From the cell containing the given text, extract its center point as (x, y) coordinate. 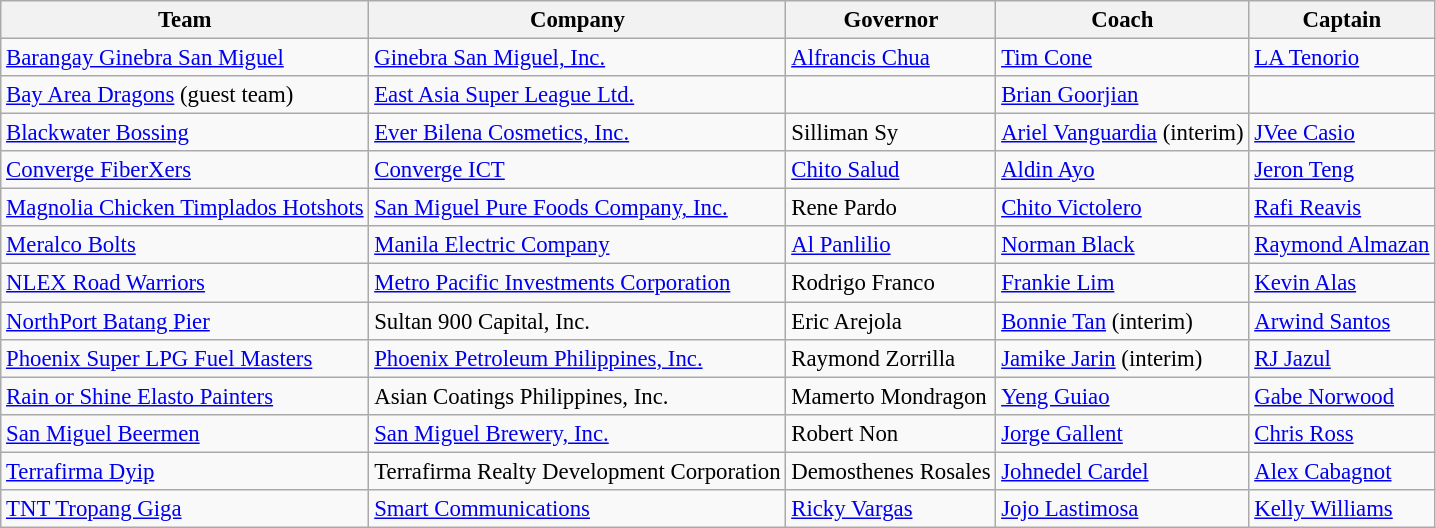
Barangay Ginebra San Miguel (185, 58)
Company (578, 20)
JVee Casio (1342, 133)
Alex Cabagnot (1342, 471)
Rene Pardo (891, 208)
Bay Area Dragons (guest team) (185, 95)
San Miguel Brewery, Inc. (578, 433)
Asian Coatings Philippines, Inc. (578, 396)
Phoenix Petroleum Philippines, Inc. (578, 358)
Arwind Santos (1342, 321)
Captain (1342, 20)
Phoenix Super LPG Fuel Masters (185, 358)
San Miguel Pure Foods Company, Inc. (578, 208)
RJ Jazul (1342, 358)
Governor (891, 20)
Chito Victolero (1122, 208)
Sultan 900 Capital, Inc. (578, 321)
Blackwater Bossing (185, 133)
Silliman Sy (891, 133)
Bonnie Tan (interim) (1122, 321)
Ever Bilena Cosmetics, Inc. (578, 133)
Smart Communications (578, 509)
Jamike Jarin (interim) (1122, 358)
Alfrancis Chua (891, 58)
Jojo Lastimosa (1122, 509)
Gabe Norwood (1342, 396)
East Asia Super League Ltd. (578, 95)
TNT Tropang Giga (185, 509)
Raymond Almazan (1342, 245)
Ariel Vanguardia (interim) (1122, 133)
Chris Ross (1342, 433)
Mamerto Mondragon (891, 396)
Robert Non (891, 433)
San Miguel Beermen (185, 433)
Kevin Alas (1342, 283)
Magnolia Chicken Timplados Hotshots (185, 208)
Team (185, 20)
Terrafirma Realty Development Corporation (578, 471)
Jorge Gallent (1122, 433)
Eric Arejola (891, 321)
Al Panlilio (891, 245)
Terrafirma Dyip (185, 471)
Rafi Reavis (1342, 208)
Aldin Ayo (1122, 170)
Rain or Shine Elasto Painters (185, 396)
Rodrigo Franco (891, 283)
NorthPort Batang Pier (185, 321)
Converge FiberXers (185, 170)
Chito Salud (891, 170)
LA Tenorio (1342, 58)
Yeng Guiao (1122, 396)
Manila Electric Company (578, 245)
Norman Black (1122, 245)
Jeron Teng (1342, 170)
Ricky Vargas (891, 509)
Frankie Lim (1122, 283)
Tim Cone (1122, 58)
Johnedel Cardel (1122, 471)
Ginebra San Miguel, Inc. (578, 58)
Kelly Williams (1342, 509)
Raymond Zorrilla (891, 358)
Demosthenes Rosales (891, 471)
Brian Goorjian (1122, 95)
NLEX Road Warriors (185, 283)
Coach (1122, 20)
Meralco Bolts (185, 245)
Metro Pacific Investments Corporation (578, 283)
Converge ICT (578, 170)
